For the text-containing cell, return its midpoint in [x, y] coordinate format. 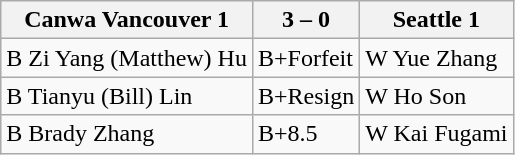
3 – 0 [306, 20]
W Kai Fugami [436, 134]
B Zi Yang (Matthew) Hu [127, 58]
Seattle 1 [436, 20]
B Tianyu (Bill) Lin [127, 96]
Canwa Vancouver 1 [127, 20]
B+8.5 [306, 134]
B Brady Zhang [127, 134]
W Yue Zhang [436, 58]
B+Forfeit [306, 58]
B+Resign [306, 96]
W Ho Son [436, 96]
